Extract the [x, y] coordinate from the center of the cell holding the provided text.  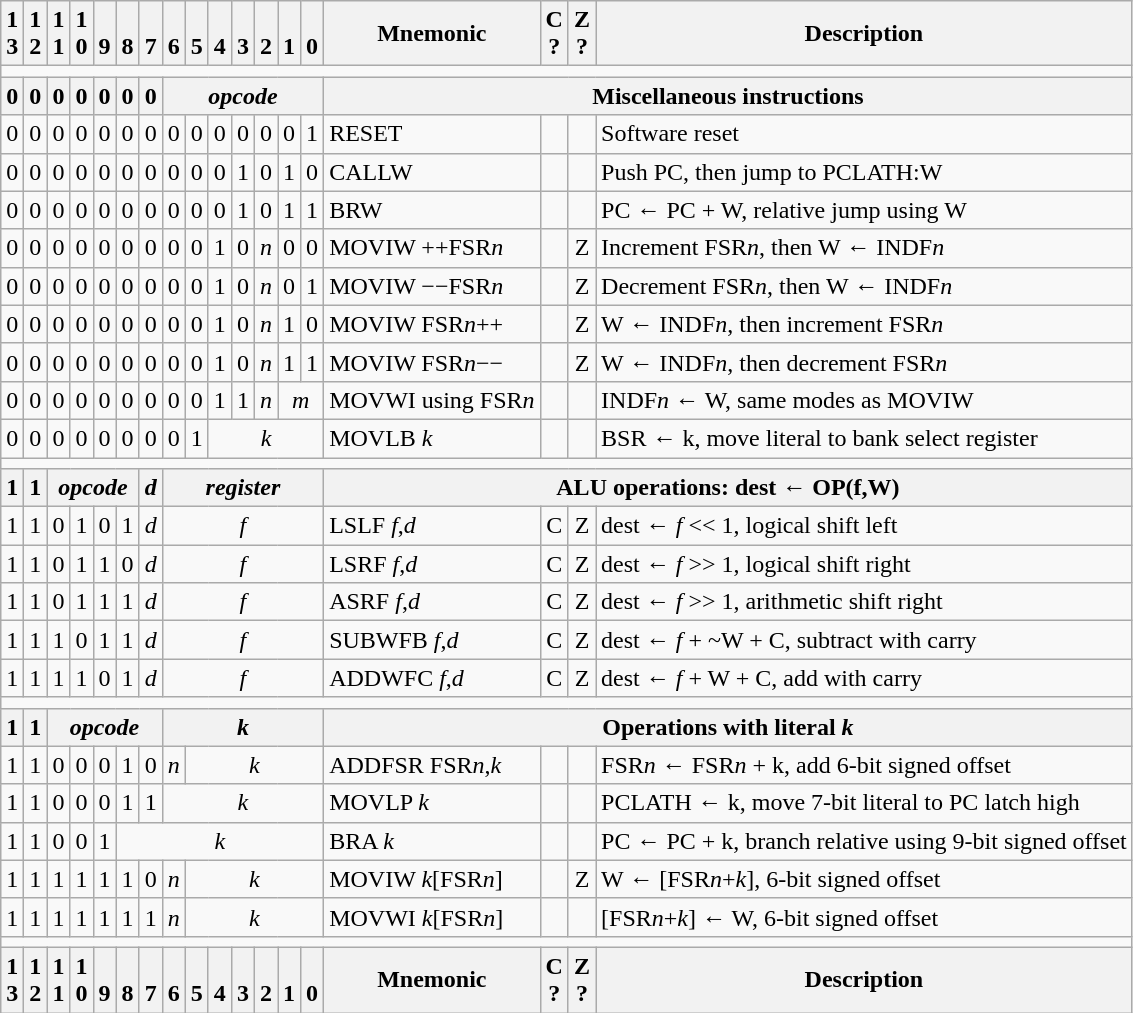
dest ← f + W + C, add with carry [864, 678]
[FSRn+k] ← W, 6-bit signed offset [864, 917]
ALU operations: dest ← OP(f,W) [728, 488]
W ← INDFn, then decrement FSRn [864, 362]
ASRF f,d [432, 602]
W ← [FSRn+k], 6-bit signed offset [864, 879]
PCLATH ← k, move 7-bit literal to PC latch high [864, 803]
dest ← f + ~W + C, subtract with carry [864, 640]
FSRn ← FSRn + k, add 6-bit signed offset [864, 765]
BRA k [432, 841]
MOVIW FSRn−− [432, 362]
MOVIW −−FSRn [432, 286]
register [242, 488]
W ← INDFn, then increment FSRn [864, 324]
PC ← PC + W, relative jump using W [864, 210]
MOVLP k [432, 803]
dest ← f << 1, logical shift left [864, 526]
MOVIW k[FSRn] [432, 879]
m [301, 400]
PC ← PC + k, branch relative using 9-bit signed offset [864, 841]
MOVLB k [432, 438]
LSRF f,d [432, 564]
Increment FSRn, then W ← INDFn [864, 248]
LSLF f,d [432, 526]
MOVWI k[FSRn] [432, 917]
ADDWFC f,d [432, 678]
RESET [432, 134]
Decrement FSRn, then W ← INDFn [864, 286]
dest ← f >> 1, arithmetic shift right [864, 602]
MOVIW ++FSRn [432, 248]
dest ← f >> 1, logical shift right [864, 564]
MOVIW FSRn++ [432, 324]
Software reset [864, 134]
Push PC, then jump to PCLATH:W [864, 172]
Operations with literal k [728, 727]
INDFn ← W, same modes as MOVIW [864, 400]
SUBWFB f,d [432, 640]
CALLW [432, 172]
BRW [432, 210]
Miscellaneous instructions [728, 96]
ADDFSR FSRn,k [432, 765]
MOVWI using FSRn [432, 400]
BSR ← k, move literal to bank select register [864, 438]
